Determine the (X, Y) coordinate at the center of the cell enclosing the given text.  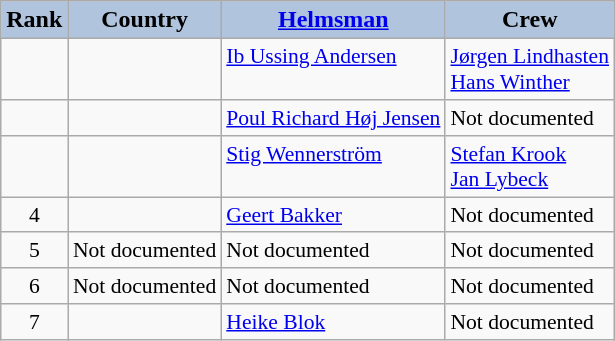
Crew (530, 20)
4 (34, 215)
Stefan KrookJan Lybeck (530, 166)
5 (34, 250)
Ib Ussing Andersen (333, 70)
Jørgen LindhastenHans Winther (530, 70)
6 (34, 286)
Helmsman (333, 20)
Stig Wennerström (333, 166)
Poul Richard Høj Jensen (333, 118)
Heike Blok (333, 322)
Rank (34, 20)
Country (144, 20)
7 (34, 322)
Geert Bakker (333, 215)
